From the cell containing the given text, extract its center point as (X, Y) coordinate. 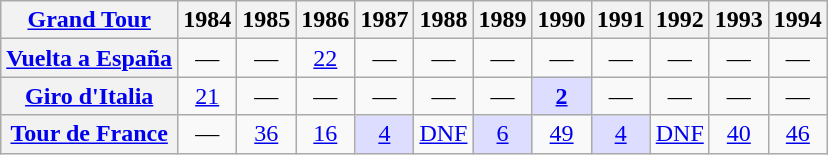
40 (738, 134)
49 (562, 134)
1990 (562, 20)
1994 (798, 20)
2 (562, 96)
1992 (680, 20)
6 (502, 134)
1991 (620, 20)
36 (266, 134)
1985 (266, 20)
1986 (326, 20)
Tour de France (90, 134)
21 (208, 96)
Giro d'Italia (90, 96)
1989 (502, 20)
1993 (738, 20)
Grand Tour (90, 20)
16 (326, 134)
22 (326, 58)
Vuelta a España (90, 58)
1984 (208, 20)
46 (798, 134)
1987 (384, 20)
1988 (444, 20)
